Return (X, Y) of the center of cell containing provided text 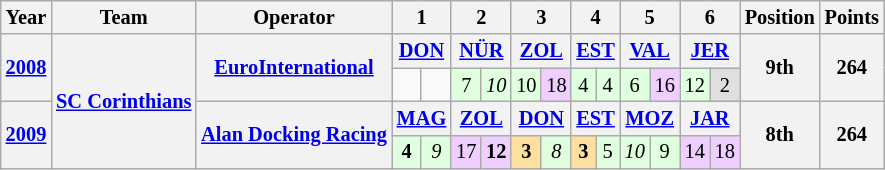
Operator (294, 17)
Team (124, 17)
14 (695, 152)
9th (780, 68)
17 (466, 152)
16 (665, 85)
EuroInternational (294, 68)
2009 (26, 134)
JAR (710, 118)
JER (710, 51)
MOZ (650, 118)
7 (466, 85)
8 (556, 152)
Alan Docking Racing (294, 134)
Year (26, 17)
1 (422, 17)
MAG (422, 118)
Position (780, 17)
NÜR (481, 51)
Points (852, 17)
SC Corinthians (124, 102)
8th (780, 134)
VAL (650, 51)
2008 (26, 68)
